Return the [X, Y] coordinate for the center point of the cell that contains the specified text.  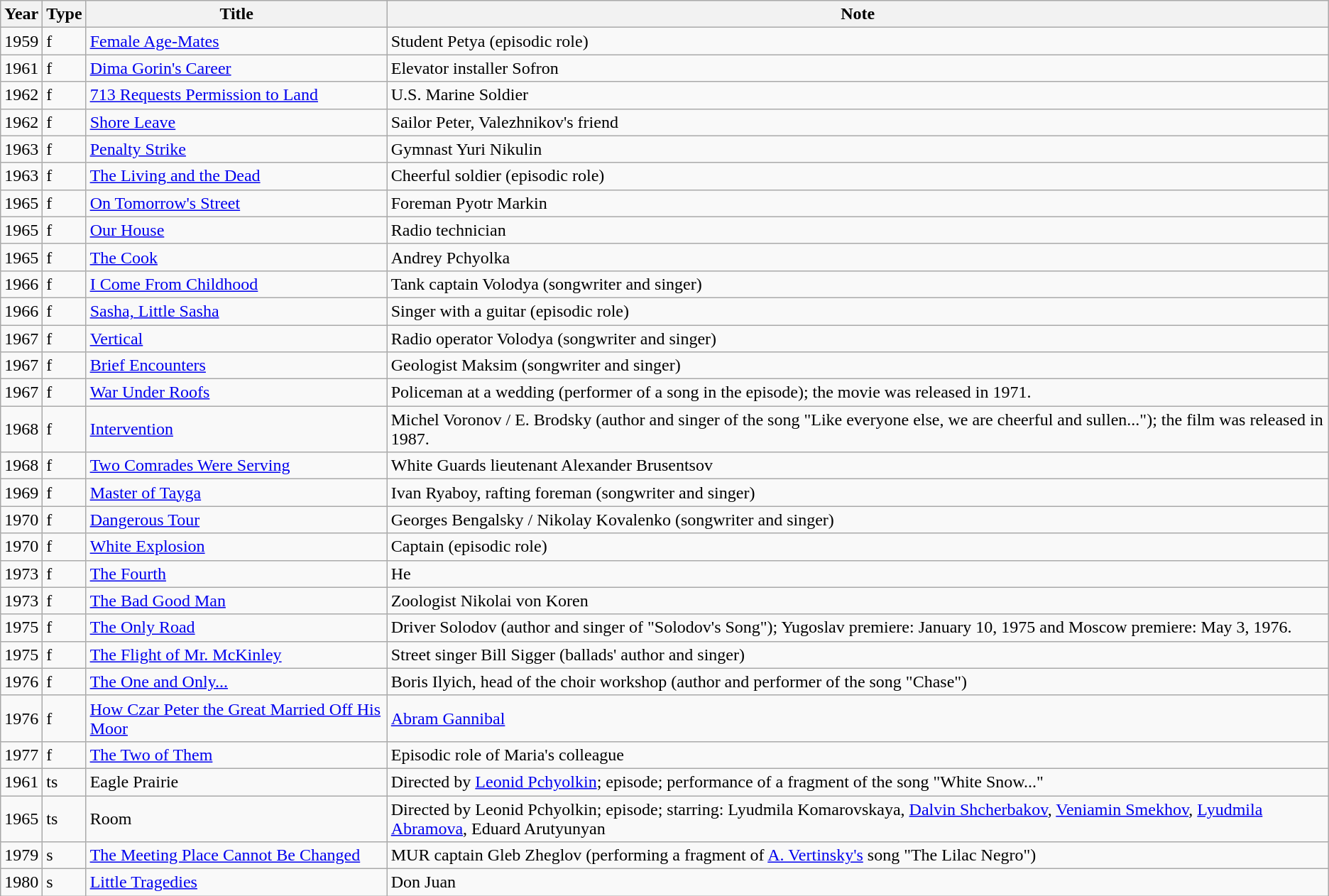
Foreman Pyotr Markin [858, 203]
Sailor Peter, Valezhnikov's friend [858, 122]
Title [236, 14]
Captain (episodic role) [858, 547]
The Living and the Dead [236, 176]
Driver Solodov (author and singer of "Solodov's Song"); Yugoslav premiere: January 10, 1975 and Moscow premiere: May 3, 1976. [858, 628]
1980 [21, 883]
Abram Gannibal [858, 719]
Student Petya (episodic role) [858, 41]
Singer with a guitar (episodic role) [858, 311]
Radio operator Volodya (songwriter and singer) [858, 339]
MUR captain Gleb Zheglov (performing a fragment of A. Vertinsky's song "The Lilac Negro") [858, 856]
White Guards lieutenant Alexander Brusentsov [858, 466]
Policeman at a wedding (performer of a song in the episode); the movie was released in 1971. [858, 393]
Two Comrades Were Serving [236, 466]
Shore Leave [236, 122]
Female Age-Mates [236, 41]
Directed by Leonid Pchyolkin; episode; performance of a fragment of the song "White Snow..." [858, 782]
Elevator installer Sofron [858, 68]
Year [21, 14]
Zoologist Nikolai von Koren [858, 601]
Radio technician [858, 230]
Intervention [236, 429]
Little Tragedies [236, 883]
713 Requests Permission to Land [236, 95]
The Flight of Mr. McKinley [236, 655]
Ivan Ryaboy, rafting foreman (songwriter and singer) [858, 493]
Michel Voronov / E. Brodsky (author and singer of the song "Like everyone else, we are cheerful and sullen..."); the film was released in 1987. [858, 429]
1979 [21, 856]
Dangerous Tour [236, 520]
Andrey Pchyolka [858, 257]
The Two of Them [236, 755]
Geologist Maksim (songwriter and singer) [858, 366]
Penalty Strike [236, 149]
The Meeting Place Cannot Be Changed [236, 856]
War Under Roofs [236, 393]
Boris Ilyich, head of the choir workshop (author and performer of the song "Chase") [858, 682]
Vertical [236, 339]
Tank captain Volodya (songwriter and singer) [858, 284]
Episodic role of Maria's colleague [858, 755]
How Czar Peter the Great Married Off His Moor [236, 719]
U.S. Marine Soldier [858, 95]
White Explosion [236, 547]
Our House [236, 230]
The Only Road [236, 628]
He [858, 574]
Brief Encounters [236, 366]
Type [64, 14]
The Bad Good Man [236, 601]
I Come From Childhood [236, 284]
1977 [21, 755]
1959 [21, 41]
On Tomorrow's Street [236, 203]
Eagle Prairie [236, 782]
Directed by Leonid Pchyolkin; episode; starring: Lyudmila Komarovskaya, Dalvin Shcherbakov, Veniamin Smekhov, Lyudmila Abramova, Eduard Arutyunyan [858, 818]
1969 [21, 493]
Room [236, 818]
Street singer Bill Sigger (ballads' author and singer) [858, 655]
Dima Gorin's Career [236, 68]
The Fourth [236, 574]
Don Juan [858, 883]
Master of Tayga [236, 493]
Note [858, 14]
The One and Only... [236, 682]
Cheerful soldier (episodic role) [858, 176]
Sasha, Little Sasha [236, 311]
Gymnast Yuri Nikulin [858, 149]
The Cook [236, 257]
Georges Bengalsky / Nikolay Kovalenko (songwriter and singer) [858, 520]
